Return the (X, Y) coordinate for the center point of the cell that contains the specified text.  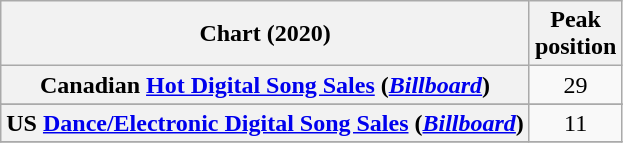
29 (575, 85)
Chart (2020) (266, 34)
US Dance/Electronic Digital Song Sales (Billboard) (266, 123)
11 (575, 123)
Canadian Hot Digital Song Sales (Billboard) (266, 85)
Peakposition (575, 34)
